Find where the given text appears and provide that cell's center as (x, y) coordinate. 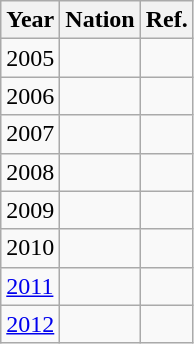
2005 (30, 58)
2007 (30, 134)
Ref. (166, 20)
Year (30, 20)
2010 (30, 248)
2011 (30, 286)
2009 (30, 210)
2012 (30, 324)
2008 (30, 172)
2006 (30, 96)
Nation (100, 20)
